Search for the cell housing the specified text and yield its (X, Y) center coordinate. 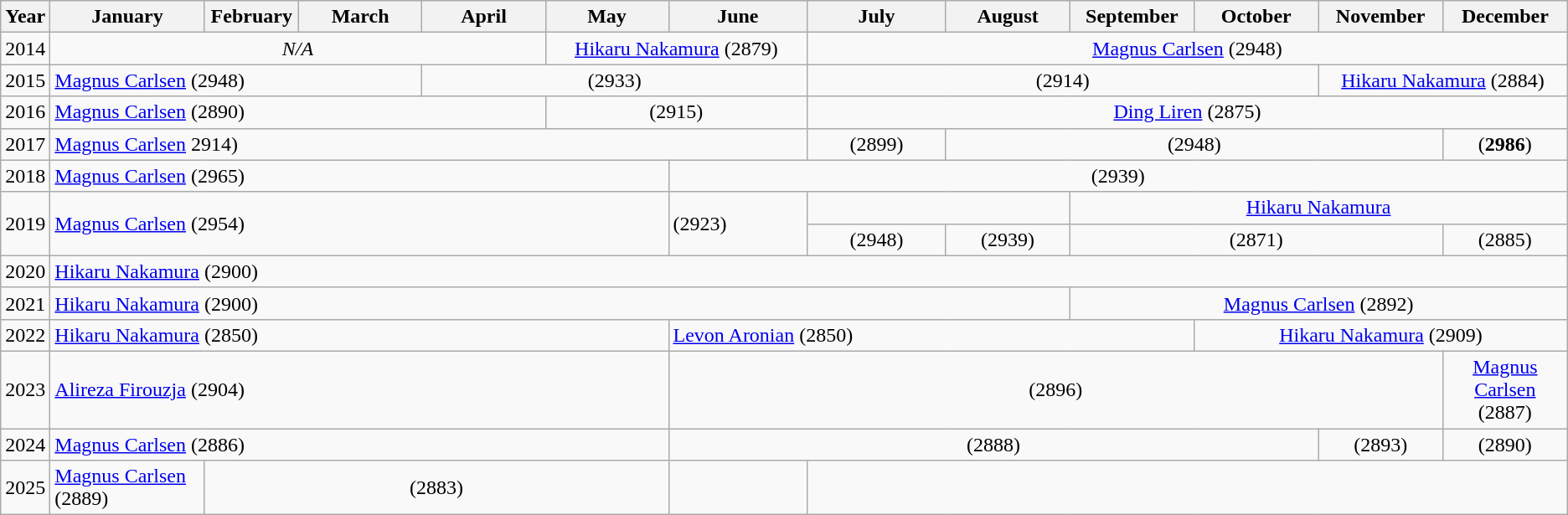
December (1504, 17)
(2923) (738, 224)
2019 (25, 224)
2016 (25, 112)
(2893) (1380, 445)
(2885) (1504, 239)
Hikaru Nakamura (2850) (359, 335)
Ding Liren (2875) (1188, 112)
Magnus Carlsen (2890) (298, 112)
April (484, 17)
2015 (25, 80)
Hikaru Nakamura (2909) (1380, 335)
Magnus Carlsen (2954) (359, 224)
September (1132, 17)
2024 (25, 445)
(2986) (1504, 144)
(2871) (1256, 239)
November (1380, 17)
(2899) (877, 144)
(2890) (1504, 445)
Hikaru Nakamura (1318, 208)
N/A (298, 49)
Magnus Carlsen (2889) (127, 487)
Hikaru Nakamura (2879) (677, 49)
Hikaru Nakamura (2884) (1442, 80)
(2914) (1063, 80)
Year (25, 17)
(2896) (1055, 389)
January (127, 17)
February (251, 17)
Magnus Carlsen (2886) (359, 445)
2018 (25, 176)
Magnus Carlsen 2914) (429, 144)
2014 (25, 49)
2021 (25, 303)
Magnus Carlsen (2965) (359, 176)
August (1008, 17)
2017 (25, 144)
May (606, 17)
Alireza Firouzja (2904) (359, 389)
October (1256, 17)
2023 (25, 389)
July (877, 17)
(2915) (677, 112)
(2933) (615, 80)
March (360, 17)
Magnus Carlsen (2892) (1318, 303)
2025 (25, 487)
(2888) (993, 445)
June (738, 17)
Levon Aronian (2850) (931, 335)
Magnus Carlsen (2887) (1504, 389)
2020 (25, 271)
2022 (25, 335)
(2883) (436, 487)
